Return the (x, y) coordinate for the center point of the cell that contains the specified text.  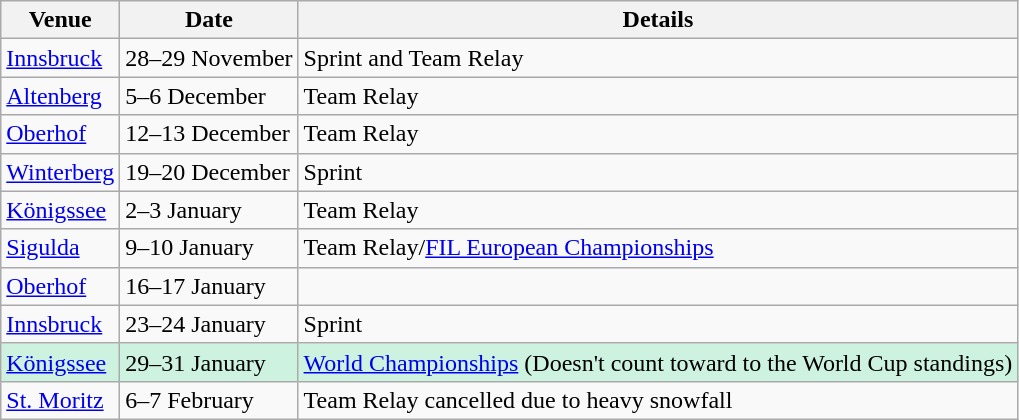
St. Moritz (60, 400)
Date (209, 20)
Sprint and Team Relay (658, 58)
12–13 December (209, 134)
23–24 January (209, 324)
28–29 November (209, 58)
16–17 January (209, 286)
9–10 January (209, 248)
Venue (60, 20)
Details (658, 20)
5–6 December (209, 96)
6–7 February (209, 400)
Winterberg (60, 172)
Team Relay/FIL European Championships (658, 248)
19–20 December (209, 172)
Team Relay cancelled due to heavy snowfall (658, 400)
2–3 January (209, 210)
Sigulda (60, 248)
World Championships (Doesn't count toward to the World Cup standings) (658, 362)
29–31 January (209, 362)
Altenberg (60, 96)
